From the cell containing the given text, extract its center point as [X, Y] coordinate. 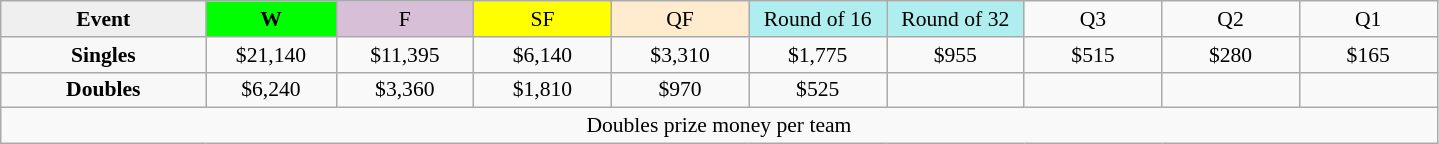
Q2 [1231, 19]
W [271, 19]
QF [680, 19]
$3,310 [680, 55]
Doubles prize money per team [719, 126]
$6,140 [543, 55]
Round of 16 [818, 19]
$280 [1231, 55]
Round of 32 [955, 19]
Q3 [1093, 19]
$1,775 [818, 55]
F [405, 19]
$515 [1093, 55]
Doubles [104, 90]
$1,810 [543, 90]
$525 [818, 90]
$6,240 [271, 90]
$3,360 [405, 90]
$955 [955, 55]
$165 [1368, 55]
$11,395 [405, 55]
$970 [680, 90]
SF [543, 19]
Q1 [1368, 19]
$21,140 [271, 55]
Singles [104, 55]
Event [104, 19]
